Scan for the cell matching the given text and deliver its (X, Y) coordinate at center. 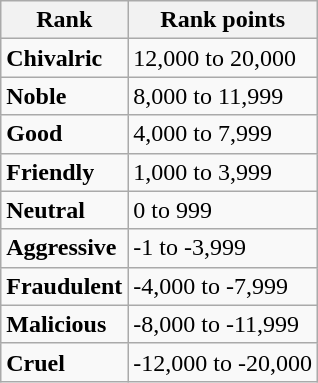
12,000 to 20,000 (223, 58)
-8,000 to -11,999 (223, 324)
Malicious (64, 324)
0 to 999 (223, 210)
Noble (64, 96)
Aggressive (64, 248)
Rank points (223, 20)
4,000 to 7,999 (223, 134)
Fraudulent (64, 286)
Chivalric (64, 58)
-12,000 to -20,000 (223, 362)
Rank (64, 20)
Cruel (64, 362)
-4,000 to -7,999 (223, 286)
1,000 to 3,999 (223, 172)
-1 to -3,999 (223, 248)
Good (64, 134)
Friendly (64, 172)
Neutral (64, 210)
8,000 to 11,999 (223, 96)
